Return the (X, Y) coordinate for the center point of the cell that contains the specified text.  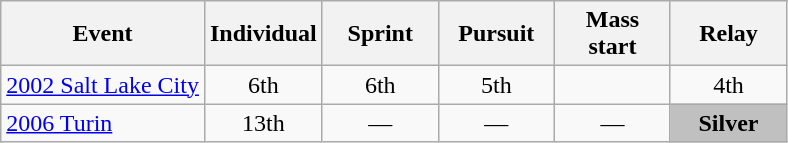
13th (263, 123)
4th (728, 85)
Relay (728, 34)
2002 Salt Lake City (103, 85)
Sprint (380, 34)
Individual (263, 34)
Event (103, 34)
5th (496, 85)
Pursuit (496, 34)
Silver (728, 123)
Mass start (612, 34)
2006 Turin (103, 123)
